Pinpoint the cell where the given text exists, returning its (x, y) midpoint coordinate. 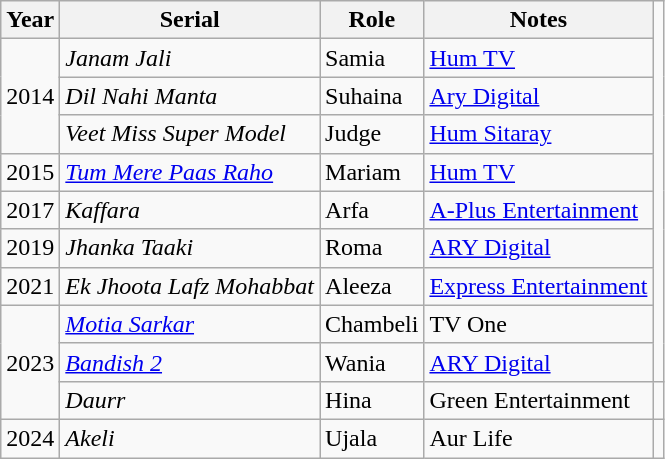
Year (30, 20)
Express Entertainment (538, 286)
Notes (538, 20)
Green Entertainment (538, 400)
Wania (372, 362)
A-Plus Entertainment (538, 210)
Roma (372, 248)
Ary Digital (538, 96)
Chambeli (372, 324)
2023 (30, 362)
Judge (372, 134)
Daurr (190, 400)
2019 (30, 248)
Bandish 2 (190, 362)
Serial (190, 20)
Dil Nahi Manta (190, 96)
Aleeza (372, 286)
Samia (372, 58)
Role (372, 20)
Janam Jali (190, 58)
2024 (30, 438)
Jhanka Taaki (190, 248)
Veet Miss Super Model (190, 134)
Ujala (372, 438)
Aur Life (538, 438)
Arfa (372, 210)
Motia Sarkar (190, 324)
TV One (538, 324)
Suhaina (372, 96)
Tum Mere Paas Raho (190, 172)
Kaffara (190, 210)
Hum Sitaray (538, 134)
2017 (30, 210)
Akeli (190, 438)
Ek Jhoota Lafz Mohabbat (190, 286)
Hina (372, 400)
2014 (30, 96)
Mariam (372, 172)
2015 (30, 172)
2021 (30, 286)
